Scan for the cell matching the given text and deliver its (x, y) coordinate at center. 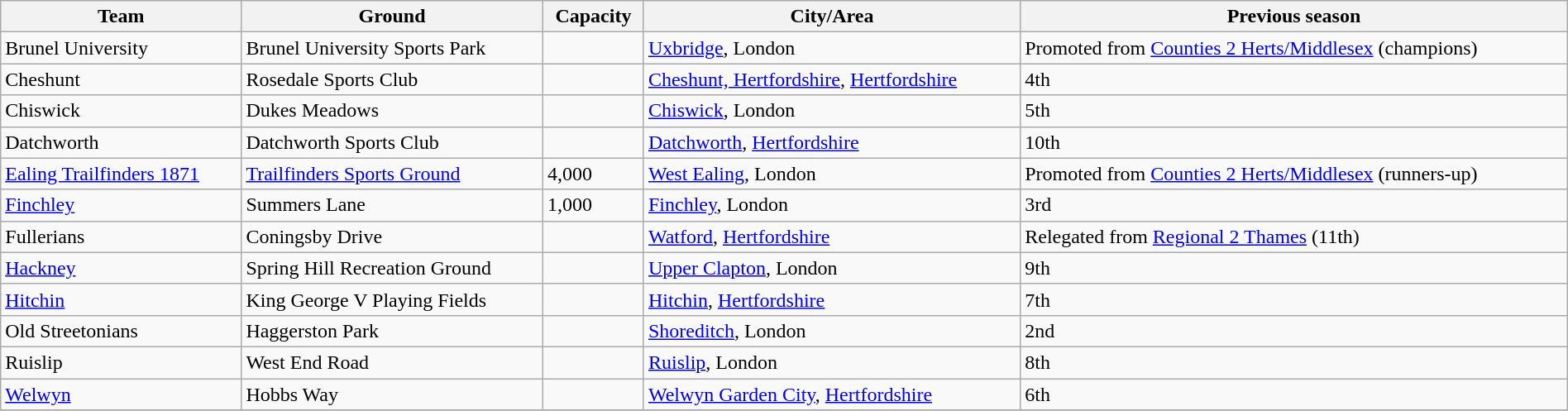
4th (1294, 79)
Brunel University (121, 48)
Hitchin, Hertfordshire (832, 299)
Brunel University Sports Park (392, 48)
Datchworth Sports Club (392, 142)
Watford, Hertfordshire (832, 237)
West End Road (392, 362)
City/Area (832, 17)
Trailfinders Sports Ground (392, 174)
Team (121, 17)
Promoted from Counties 2 Herts/Middlesex (runners-up) (1294, 174)
Upper Clapton, London (832, 268)
Dukes Meadows (392, 111)
7th (1294, 299)
Finchley, London (832, 205)
Previous season (1294, 17)
4,000 (593, 174)
Finchley (121, 205)
Spring Hill Recreation Ground (392, 268)
Rosedale Sports Club (392, 79)
Hobbs Way (392, 394)
West Ealing, London (832, 174)
Ground (392, 17)
Datchworth, Hertfordshire (832, 142)
8th (1294, 362)
2nd (1294, 331)
5th (1294, 111)
Hitchin (121, 299)
Coningsby Drive (392, 237)
Fullerians (121, 237)
Ruislip, London (832, 362)
Uxbridge, London (832, 48)
Chiswick (121, 111)
Summers Lane (392, 205)
Ruislip (121, 362)
Cheshunt (121, 79)
Old Streetonians (121, 331)
9th (1294, 268)
1,000 (593, 205)
Hackney (121, 268)
Ealing Trailfinders 1871 (121, 174)
Datchworth (121, 142)
Shoreditch, London (832, 331)
Cheshunt, Hertfordshire, Hertfordshire (832, 79)
Chiswick, London (832, 111)
Welwyn (121, 394)
Haggerston Park (392, 331)
Welwyn Garden City, Hertfordshire (832, 394)
6th (1294, 394)
King George V Playing Fields (392, 299)
Capacity (593, 17)
3rd (1294, 205)
Promoted from Counties 2 Herts/Middlesex (champions) (1294, 48)
10th (1294, 142)
Relegated from Regional 2 Thames (11th) (1294, 237)
